Find where the given text appears and provide that cell's center as (x, y) coordinate. 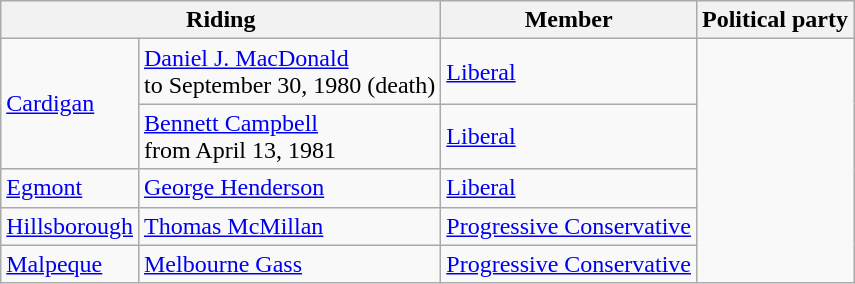
Hillsborough (70, 226)
Daniel J. MacDonaldto September 30, 1980 (death) (289, 72)
Riding (221, 20)
Egmont (70, 188)
Malpeque (70, 264)
Cardigan (70, 104)
Bennett Campbellfrom April 13, 1981 (289, 136)
Member (569, 20)
Melbourne Gass (289, 264)
George Henderson (289, 188)
Political party (774, 20)
Thomas McMillan (289, 226)
